From the cell containing the given text, extract its center point as (X, Y) coordinate. 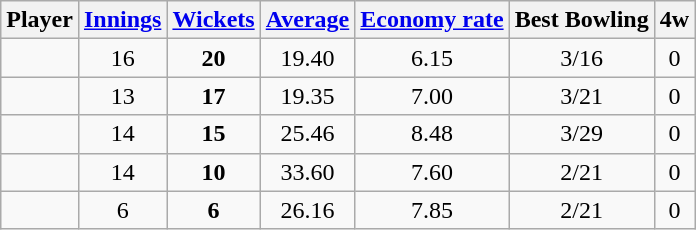
3/16 (582, 58)
19.35 (308, 96)
Average (308, 20)
15 (214, 134)
3/21 (582, 96)
13 (122, 96)
20 (214, 58)
Economy rate (432, 20)
3/29 (582, 134)
Wickets (214, 20)
7.85 (432, 210)
7.60 (432, 172)
10 (214, 172)
7.00 (432, 96)
19.40 (308, 58)
26.16 (308, 210)
4w (674, 20)
8.48 (432, 134)
Best Bowling (582, 20)
17 (214, 96)
25.46 (308, 134)
6.15 (432, 58)
Player (40, 20)
16 (122, 58)
33.60 (308, 172)
Innings (122, 20)
